Find where the given text appears and provide that cell's center as [x, y] coordinate. 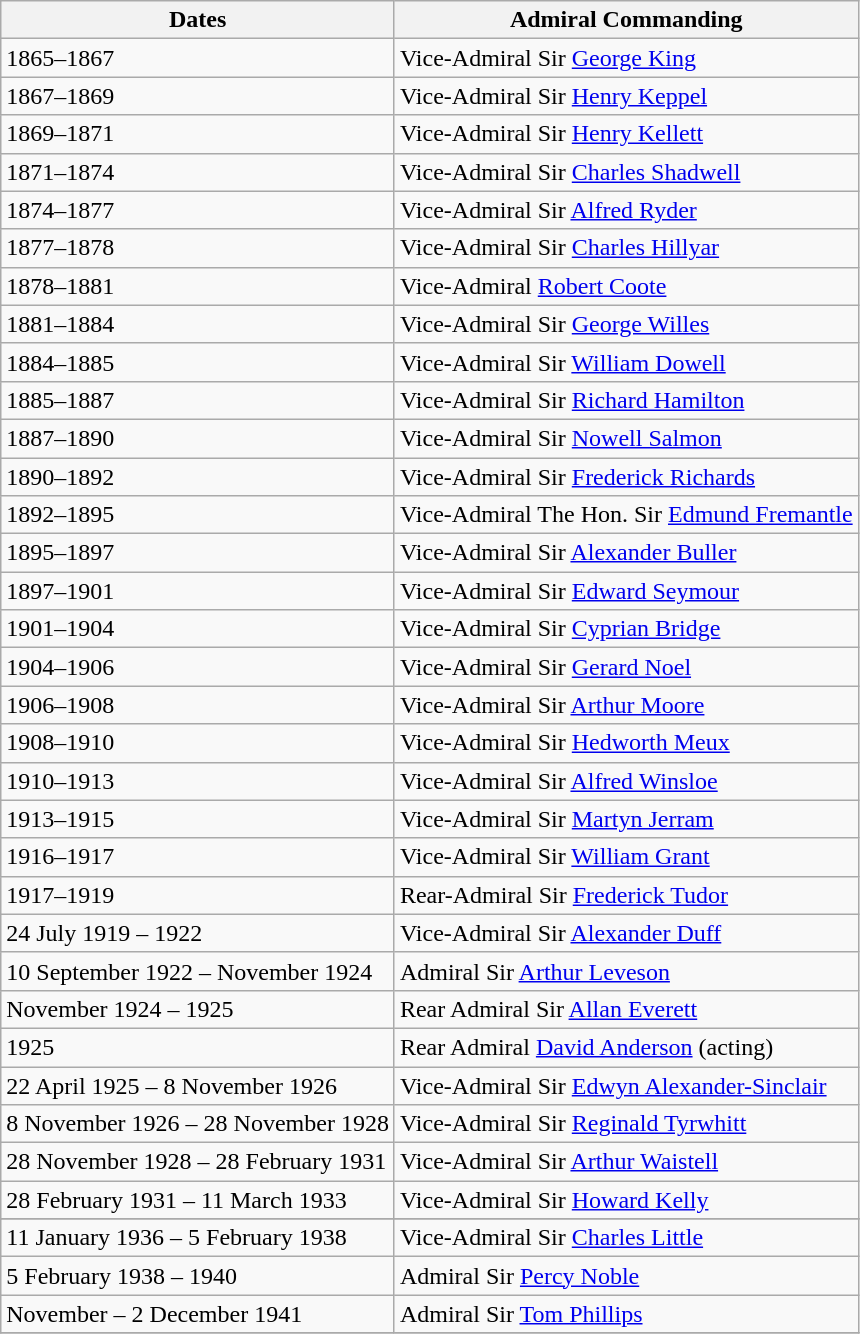
1877–1878 [198, 248]
Vice-Admiral Sir Edward Seymour [626, 591]
Vice-Admiral Robert Coote [626, 286]
Rear-Admiral Sir Frederick Tudor [626, 895]
Vice-Admiral Sir Charles Shadwell [626, 172]
22 April 1925 – 8 November 1926 [198, 1085]
Vice-Admiral Sir Arthur Moore [626, 705]
Vice-Admiral Sir Gerard Noel [626, 667]
1908–1910 [198, 743]
1901–1904 [198, 629]
1913–1915 [198, 819]
Admiral Sir Percy Noble [626, 1276]
1865–1867 [198, 58]
Vice-Admiral Sir Edwyn Alexander-Sinclair [626, 1085]
Vice-Admiral Sir Nowell Salmon [626, 438]
1874–1877 [198, 210]
Vice-Admiral Sir Martyn Jerram [626, 819]
November – 2 December 1941 [198, 1314]
Vice-Admiral Sir William Grant [626, 857]
Dates [198, 20]
Vice-Admiral Sir William Dowell [626, 362]
Vice-Admiral Sir Charles Hillyar [626, 248]
Vice-Admiral Sir George King [626, 58]
1892–1895 [198, 515]
1881–1884 [198, 324]
Vice-Admiral Sir George Willes [626, 324]
Vice-Admiral Sir Charles Little [626, 1238]
1910–1913 [198, 781]
Vice-Admiral Sir Alexander Buller [626, 553]
November 1924 – 1925 [198, 1009]
Vice-Admiral The Hon. Sir Edmund Fremantle [626, 515]
Vice-Admiral Sir Alfred Winsloe [626, 781]
28 February 1931 – 11 March 1933 [198, 1200]
Vice-Admiral Sir Hedworth Meux [626, 743]
28 November 1928 – 28 February 1931 [198, 1162]
Vice-Admiral Sir Reginald Tyrwhitt [626, 1124]
1867–1869 [198, 96]
10 September 1922 – November 1924 [198, 971]
Rear Admiral David Anderson (acting) [626, 1047]
Admiral Commanding [626, 20]
Vice-Admiral Sir Alexander Duff [626, 933]
Vice-Admiral Sir Cyprian Bridge [626, 629]
Vice-Admiral Sir Arthur Waistell [626, 1162]
1904–1906 [198, 667]
Vice-Admiral Sir Howard Kelly [626, 1200]
1887–1890 [198, 438]
Vice-Admiral Sir Richard Hamilton [626, 400]
Vice-Admiral Sir Henry Keppel [626, 96]
Admiral Sir Arthur Leveson [626, 971]
8 November 1926 – 28 November 1928 [198, 1124]
5 February 1938 – 1940 [198, 1276]
1884–1885 [198, 362]
1890–1892 [198, 477]
1906–1908 [198, 705]
1895–1897 [198, 553]
Vice-Admiral Sir Alfred Ryder [626, 210]
1885–1887 [198, 400]
Vice-Admiral Sir Frederick Richards [626, 477]
Admiral Sir Tom Phillips [626, 1314]
Vice-Admiral Sir Henry Kellett [626, 134]
1897–1901 [198, 591]
11 January 1936 – 5 February 1938 [198, 1238]
24 July 1919 – 1922 [198, 933]
1916–1917 [198, 857]
1871–1874 [198, 172]
1917–1919 [198, 895]
1869–1871 [198, 134]
Rear Admiral Sir Allan Everett [626, 1009]
1878–1881 [198, 286]
1925 [198, 1047]
